Detect which cell encompasses the target text, then output its (x, y) center coordinate. 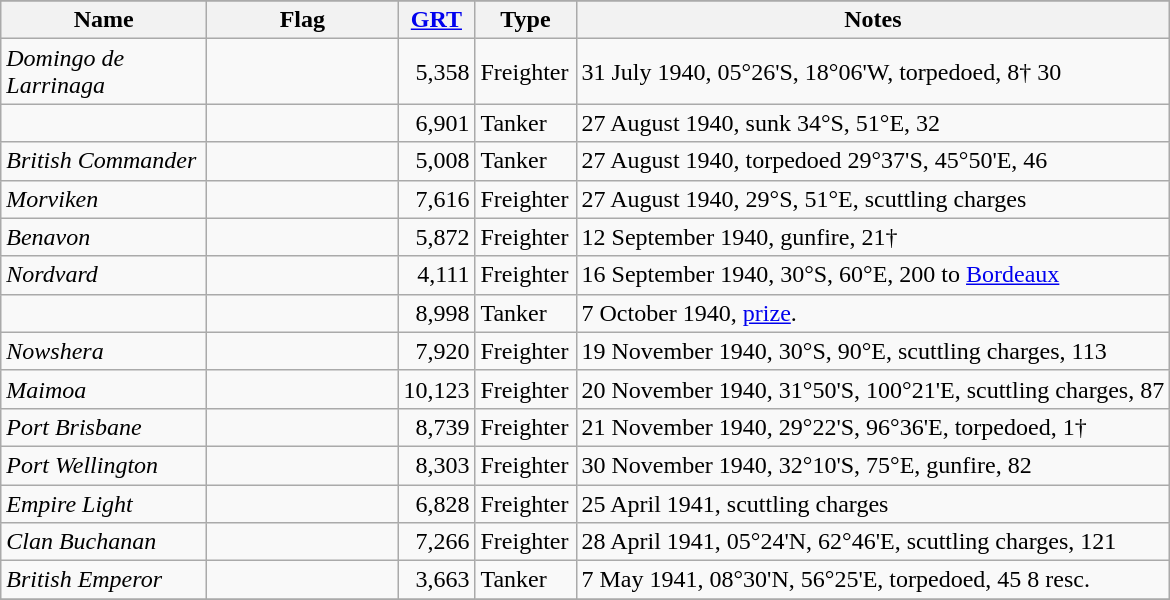
British Commander (104, 161)
Name (104, 20)
28 April 1941, 05°24'N, 62°46'E, scuttling charges, 121 (873, 542)
6,901 (436, 123)
27 August 1940, torpedoed 29°37'S, 45°50'E, 46 (873, 161)
British Emperor (104, 580)
Morviken (104, 199)
Nordvard (104, 275)
Maimoa (104, 389)
6,828 (436, 503)
16 September 1940, 30°S, 60°E, 200 to Bordeaux (873, 275)
5,358 (436, 72)
8,998 (436, 313)
5,008 (436, 161)
Port Brisbane (104, 427)
8,739 (436, 427)
20 November 1940, 31°50'S, 100°21'E, scuttling charges, 87 (873, 389)
7,616 (436, 199)
21 November 1940, 29°22'S, 96°36'E, torpedoed, 1† (873, 427)
8,303 (436, 465)
7 May 1941, 08°30'N, 56°25'E, torpedoed, 45 8 resc. (873, 580)
GRT (436, 20)
12 September 1940, gunfire, 21† (873, 237)
5,872 (436, 237)
30 November 1940, 32°10'S, 75°E, gunfire, 82 (873, 465)
Domingo de Larrinaga (104, 72)
7,266 (436, 542)
Nowshera (104, 351)
25 April 1941, scuttling charges (873, 503)
3,663 (436, 580)
7 October 1940, prize. (873, 313)
Clan Buchanan (104, 542)
Type (526, 20)
19 November 1940, 30°S, 90°E, scuttling charges, 113 (873, 351)
Empire Light (104, 503)
10,123 (436, 389)
Benavon (104, 237)
31 July 1940, 05°26'S, 18°06'W, torpedoed, 8† 30 (873, 72)
4,111 (436, 275)
Notes (873, 20)
7,920 (436, 351)
27 August 1940, 29°S, 51°E, scuttling charges (873, 199)
27 August 1940, sunk 34°S, 51°E, 32 (873, 123)
Port Wellington (104, 465)
Flag (302, 20)
